Return [x, y] of the center of cell containing provided text 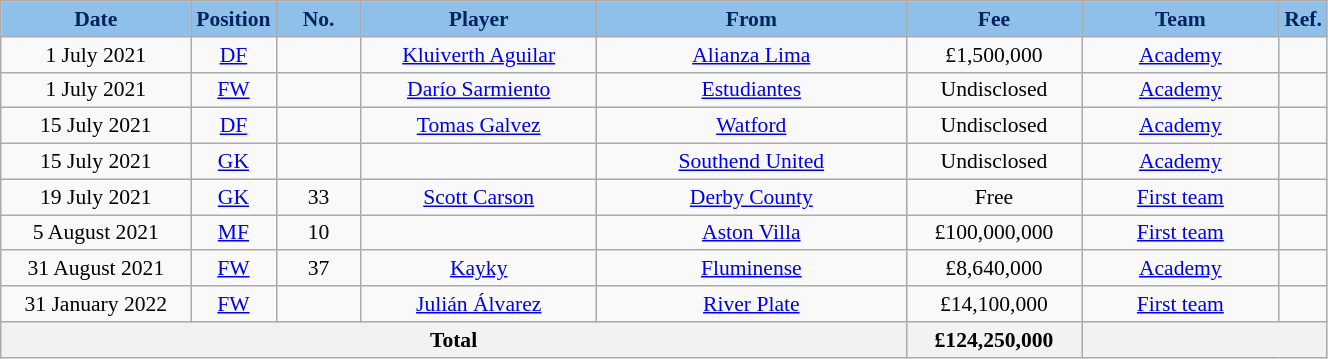
33 [318, 197]
5 August 2021 [96, 233]
10 [318, 233]
Southend United [751, 162]
19 July 2021 [96, 197]
Position [234, 19]
No. [318, 19]
£100,000,000 [994, 233]
Julián Álvarez [478, 304]
£124,250,000 [994, 340]
MF [234, 233]
Kluiverth Aguilar [478, 55]
From [751, 19]
Fluminense [751, 269]
Total [454, 340]
£14,100,000 [994, 304]
Darío Sarmiento [478, 90]
Fee [994, 19]
Date [96, 19]
37 [318, 269]
31 August 2021 [96, 269]
River Plate [751, 304]
Estudiantes [751, 90]
£8,640,000 [994, 269]
Scott Carson [478, 197]
Free [994, 197]
£1,500,000 [994, 55]
Tomas Galvez [478, 126]
Derby County [751, 197]
Team [1181, 19]
31 January 2022 [96, 304]
Player [478, 19]
Alianza Lima [751, 55]
Aston Villa [751, 233]
Watford [751, 126]
Kayky [478, 269]
Ref. [1303, 19]
